Scan for the cell matching the given text and deliver its [x, y] coordinate at center. 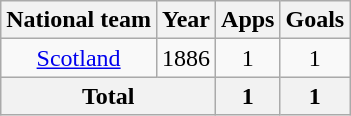
1886 [186, 58]
Total [108, 96]
Apps [248, 20]
Scotland [79, 58]
Year [186, 20]
Goals [315, 20]
National team [79, 20]
